Return the (X, Y) coordinate for the center point of the cell that contains the specified text.  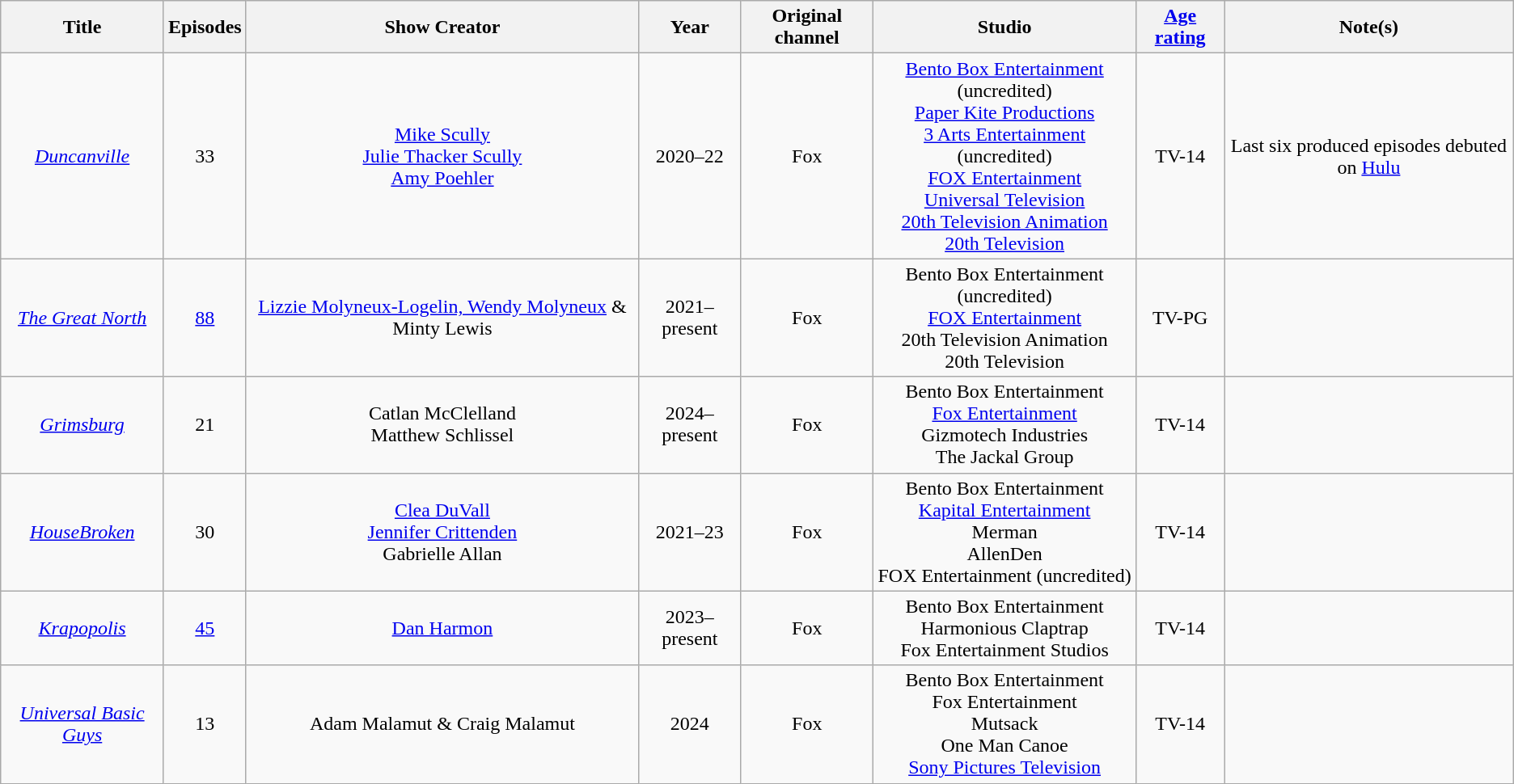
33 (205, 156)
Duncanville (82, 156)
Age rating (1181, 27)
2024–present (690, 425)
2024 (690, 724)
Clea DuVallJennifer CrittendenGabrielle Allan (442, 532)
HouseBroken (82, 532)
Krapopolis (82, 628)
2021–present (690, 318)
Bento Box EntertainmentHarmonious ClaptrapFox Entertainment Studios (1004, 628)
88 (205, 318)
Title (82, 27)
21 (205, 425)
2023–present (690, 628)
Studio (1004, 27)
Universal Basic Guys (82, 724)
Adam Malamut & Craig Malamut (442, 724)
Lizzie Molyneux-Logelin, Wendy Molyneux & Minty Lewis (442, 318)
Bento Box EntertainmentFox EntertainmentMutsackOne Man CanoeSony Pictures Television (1004, 724)
Bento Box EntertainmentFox EntertainmentGizmotech IndustriesThe Jackal Group (1004, 425)
Note(s) (1369, 27)
TV-PG (1181, 318)
Episodes (205, 27)
13 (205, 724)
Last six produced episodes debuted on Hulu (1369, 156)
Catlan McClellandMatthew Schlissel (442, 425)
Original channel (807, 27)
Year (690, 27)
Bento Box Entertainment (uncredited)FOX Entertainment20th Television Animation20th Television (1004, 318)
Show Creator (442, 27)
Dan Harmon (442, 628)
Bento Box EntertainmentKapital EntertainmentMermanAllenDenFOX Entertainment (uncredited) (1004, 532)
Grimsburg (82, 425)
The Great North (82, 318)
30 (205, 532)
Mike ScullyJulie Thacker ScullyAmy Poehler (442, 156)
45 (205, 628)
2020–22 (690, 156)
2021–23 (690, 532)
